From the cell containing the given text, extract its center point as (X, Y) coordinate. 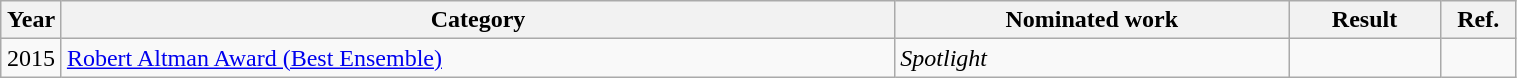
Year (32, 20)
Ref. (1478, 20)
Robert Altman Award (Best Ensemble) (478, 58)
2015 (32, 58)
Category (478, 20)
Spotlight (1092, 58)
Nominated work (1092, 20)
Result (1365, 20)
